Return the (X, Y) coordinate for the center point of the cell that contains the specified text.  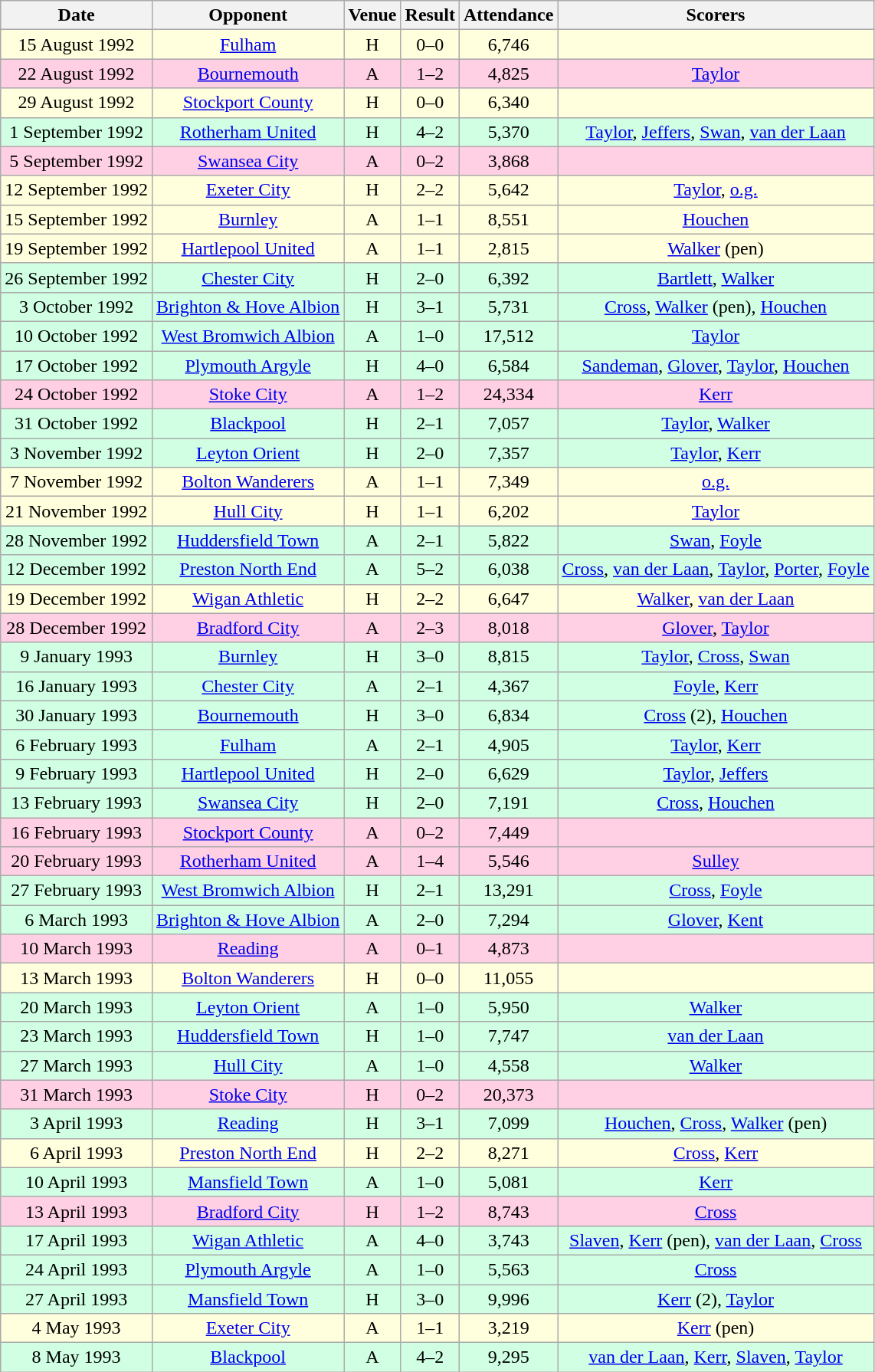
6,629 (508, 773)
16 February 1993 (77, 832)
0–1 (430, 949)
3 November 1992 (77, 453)
20 March 1993 (77, 1007)
Kerr (pen) (716, 1328)
Venue (372, 15)
4,367 (508, 686)
28 December 1992 (77, 628)
31 October 1992 (77, 424)
5–2 (430, 569)
6,584 (508, 366)
Bartlett, Walker (716, 277)
7,294 (508, 920)
6,834 (508, 715)
10 April 1993 (77, 1182)
Cross, Foyle (716, 891)
27 April 1993 (77, 1299)
24,334 (508, 395)
4,558 (508, 1065)
Cross, Walker (pen), Houchen (716, 307)
Foyle, Kerr (716, 686)
Walker, van der Laan (716, 599)
4 May 1993 (77, 1328)
Sandeman, Glover, Taylor, Houchen (716, 366)
6 April 1993 (77, 1153)
5,731 (508, 307)
Taylor, o.g. (716, 190)
Taylor, Cross, Swan (716, 657)
5,081 (508, 1182)
13 February 1993 (77, 803)
31 March 1993 (77, 1095)
Attendance (508, 15)
17 October 1992 (77, 366)
Date (77, 15)
16 January 1993 (77, 686)
7,099 (508, 1124)
Glover, Kent (716, 920)
30 January 1993 (77, 715)
3,219 (508, 1328)
Walker (pen) (716, 248)
6,202 (508, 511)
17,512 (508, 336)
4,825 (508, 74)
24 April 1993 (77, 1269)
9 February 1993 (77, 773)
7,747 (508, 1036)
23 March 1993 (77, 1036)
8,815 (508, 657)
6,647 (508, 599)
28 November 1992 (77, 540)
19 December 1992 (77, 599)
5,563 (508, 1269)
7,449 (508, 832)
7,349 (508, 482)
13,291 (508, 891)
Cross, van der Laan, Taylor, Porter, Foyle (716, 569)
5,370 (508, 132)
10 October 1992 (77, 336)
12 September 1992 (77, 190)
Slaven, Kerr (pen), van der Laan, Cross (716, 1240)
4,873 (508, 949)
19 September 1992 (77, 248)
5,546 (508, 862)
1–4 (430, 862)
7,191 (508, 803)
29 August 1992 (77, 103)
3 April 1993 (77, 1124)
Taylor, Walker (716, 424)
13 March 1993 (77, 978)
22 August 1992 (77, 74)
24 October 1992 (77, 395)
6,392 (508, 277)
3,868 (508, 161)
Cross, Kerr (716, 1153)
8,018 (508, 628)
Scorers (716, 15)
10 March 1993 (77, 949)
3 October 1992 (77, 307)
Houchen (716, 219)
Cross, Houchen (716, 803)
15 August 1992 (77, 44)
Cross (2), Houchen (716, 715)
13 April 1993 (77, 1211)
8,551 (508, 219)
15 September 1992 (77, 219)
van der Laan (716, 1036)
Kerr (2), Taylor (716, 1299)
Glover, Taylor (716, 628)
11,055 (508, 978)
9,295 (508, 1357)
5,950 (508, 1007)
9,996 (508, 1299)
21 November 1992 (77, 511)
26 September 1992 (77, 277)
20 February 1993 (77, 862)
12 December 1992 (77, 569)
7,357 (508, 453)
Swan, Foyle (716, 540)
7,057 (508, 424)
6,340 (508, 103)
6,746 (508, 44)
5,822 (508, 540)
8,271 (508, 1153)
3,743 (508, 1240)
5,642 (508, 190)
6 February 1993 (77, 744)
van der Laan, Kerr, Slaven, Taylor (716, 1357)
Opponent (247, 15)
2,815 (508, 248)
9 January 1993 (77, 657)
6 March 1993 (77, 920)
Taylor, Jeffers, Swan, van der Laan (716, 132)
Taylor, Jeffers (716, 773)
2–3 (430, 628)
Sulley (716, 862)
7 November 1992 (77, 482)
5 September 1992 (77, 161)
1 September 1992 (77, 132)
27 March 1993 (77, 1065)
Result (430, 15)
17 April 1993 (77, 1240)
20,373 (508, 1095)
o.g. (716, 482)
Houchen, Cross, Walker (pen) (716, 1124)
8,743 (508, 1211)
27 February 1993 (77, 891)
4,905 (508, 744)
6,038 (508, 569)
8 May 1993 (77, 1357)
